From the cell containing the given text, extract its center point as (X, Y) coordinate. 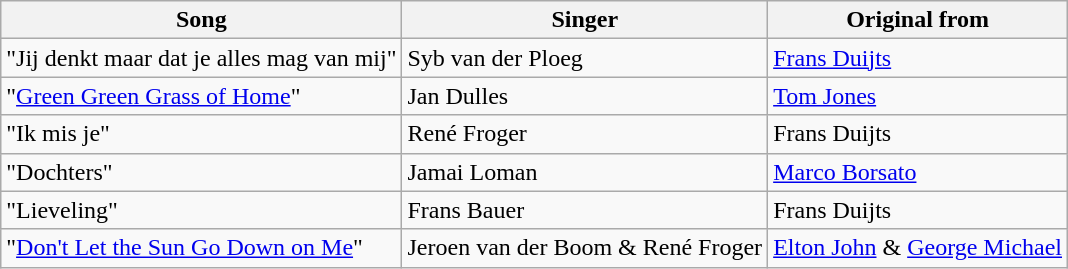
Song (202, 20)
René Froger (585, 134)
Original from (918, 20)
"Ik mis je" (202, 134)
Tom Jones (918, 96)
"Dochters" (202, 172)
Jamai Loman (585, 172)
Frans Bauer (585, 210)
"Don't Let the Sun Go Down on Me" (202, 248)
Marco Borsato (918, 172)
Syb van der Ploeg (585, 58)
"Lieveling" (202, 210)
Singer (585, 20)
"Green Green Grass of Home" (202, 96)
Elton John & George Michael (918, 248)
Jan Dulles (585, 96)
"Jij denkt maar dat je alles mag van mij" (202, 58)
Jeroen van der Boom & René Froger (585, 248)
